Output the (x, y) coordinate of the center of the cell containing the given text.  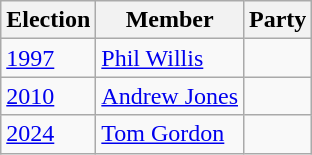
Election (48, 20)
2024 (48, 134)
Andrew Jones (170, 96)
Tom Gordon (170, 134)
Party (278, 20)
Phil Willis (170, 58)
2010 (48, 96)
1997 (48, 58)
Member (170, 20)
